Identify which cell holds the provided text, then report its [X, Y] central coordinate. 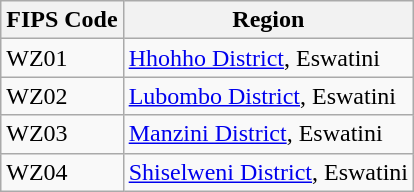
Region [268, 20]
Hhohho District, Eswatini [268, 58]
WZ03 [62, 134]
WZ01 [62, 58]
Lubombo District, Eswatini [268, 96]
WZ02 [62, 96]
Shiselweni District, Eswatini [268, 172]
FIPS Code [62, 20]
WZ04 [62, 172]
Manzini District, Eswatini [268, 134]
